Identify which cell holds the provided text, then report its (X, Y) central coordinate. 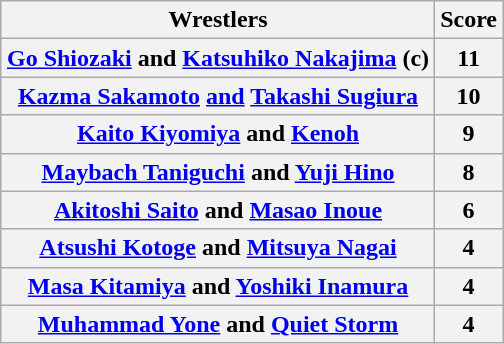
Akitoshi Saito and Masao Inoue (218, 210)
Atsushi Kotoge and Mitsuya Nagai (218, 248)
Masa Kitamiya and Yoshiki Inamura (218, 286)
Score (469, 20)
Wrestlers (218, 20)
Kazma Sakamoto and Takashi Sugiura (218, 96)
9 (469, 134)
11 (469, 58)
Maybach Taniguchi and Yuji Hino (218, 172)
Muhammad Yone and Quiet Storm (218, 324)
Kaito Kiyomiya and Kenoh (218, 134)
10 (469, 96)
Go Shiozaki and Katsuhiko Nakajima (c) (218, 58)
8 (469, 172)
6 (469, 210)
